Locate the cell with the specified text and output its (X, Y) center coordinate. 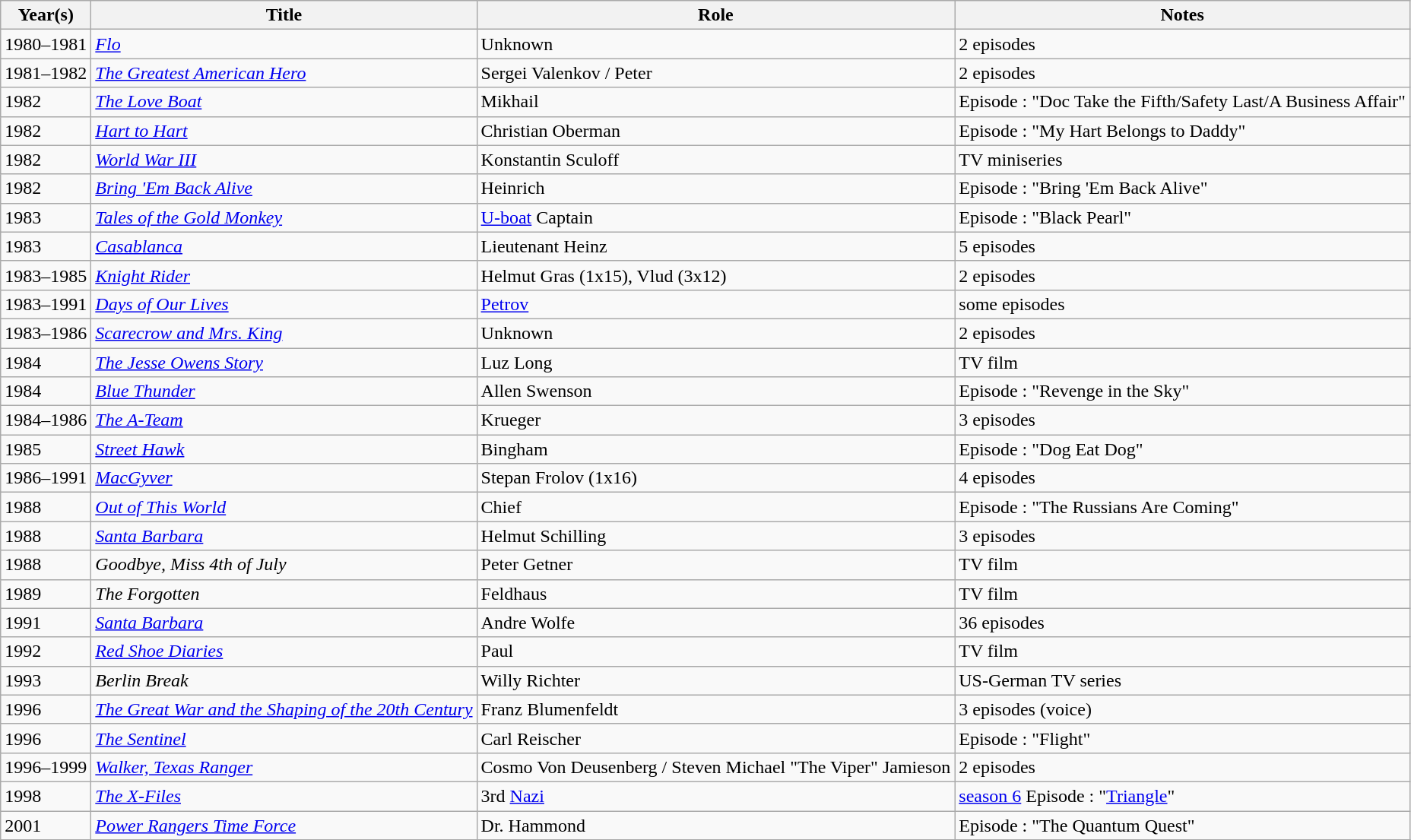
2001 (46, 825)
U-boat Captain (716, 217)
Bingham (716, 449)
Dr. Hammond (716, 825)
Franz Blumenfeldt (716, 709)
Red Shoe Diaries (284, 651)
1983–1986 (46, 333)
Power Rangers Time Force (284, 825)
TV miniseries (1183, 160)
1983–1985 (46, 275)
Carl Reischer (716, 738)
3 episodes (voice) (1183, 709)
World War III (284, 160)
The X-Files (284, 796)
Hart to Hart (284, 131)
Episode : "The Russians Are Coming" (1183, 507)
Konstantin Sculoff (716, 160)
Mikhail (716, 102)
1985 (46, 449)
Blue Thunder (284, 391)
Days of Our Lives (284, 304)
1980–1981 (46, 44)
1986–1991 (46, 478)
Luz Long (716, 363)
The Greatest American Hero (284, 73)
1996–1999 (46, 767)
Feldhaus (716, 594)
Out of This World (284, 507)
The Jesse Owens Story (284, 363)
Episode : "Bring 'Em Back Alive" (1183, 189)
Heinrich (716, 189)
Cosmo Von Deusenberg / Steven Michael "The Viper" Jamieson (716, 767)
Knight Rider (284, 275)
Krueger (716, 420)
Scarecrow and Mrs. King (284, 333)
Episode : "Black Pearl" (1183, 217)
1983–1991 (46, 304)
some episodes (1183, 304)
Helmut Gras (1x15), Vlud (3x12) (716, 275)
Title (284, 15)
Street Hawk (284, 449)
Episode : "Doc Take the Fifth/Safety Last/A Business Affair" (1183, 102)
US-German TV series (1183, 680)
1998 (46, 796)
Stepan Frolov (1x16) (716, 478)
1993 (46, 680)
The Forgotten (284, 594)
The Great War and the Shaping of the 20th Century (284, 709)
Helmut Schilling (716, 536)
Episode : "Dog Eat Dog" (1183, 449)
5 episodes (1183, 246)
Paul (716, 651)
Petrov (716, 304)
Peter Getner (716, 565)
Role (716, 15)
1981–1982 (46, 73)
1992 (46, 651)
Chief (716, 507)
Casablanca (284, 246)
Lieutenant Heinz (716, 246)
season 6 Episode : "Triangle" (1183, 796)
Sergei Valenkov / Peter (716, 73)
The Sentinel (284, 738)
3rd Nazi (716, 796)
The A-Team (284, 420)
Tales of the Gold Monkey (284, 217)
Andre Wolfe (716, 623)
MacGyver (284, 478)
1984–1986 (46, 420)
Goodbye, Miss 4th of July (284, 565)
4 episodes (1183, 478)
The Love Boat (284, 102)
Episode : "My Hart Belongs to Daddy" (1183, 131)
Allen Swenson (716, 391)
Episode : "Flight" (1183, 738)
Berlin Break (284, 680)
Notes (1183, 15)
1991 (46, 623)
Flo (284, 44)
Willy Richter (716, 680)
Year(s) (46, 15)
Bring 'Em Back Alive (284, 189)
Episode : "The Quantum Quest" (1183, 825)
Christian Oberman (716, 131)
Episode : "Revenge in the Sky" (1183, 391)
36 episodes (1183, 623)
Walker, Texas Ranger (284, 767)
1989 (46, 594)
